Identify which cell holds the provided text, then report its (x, y) central coordinate. 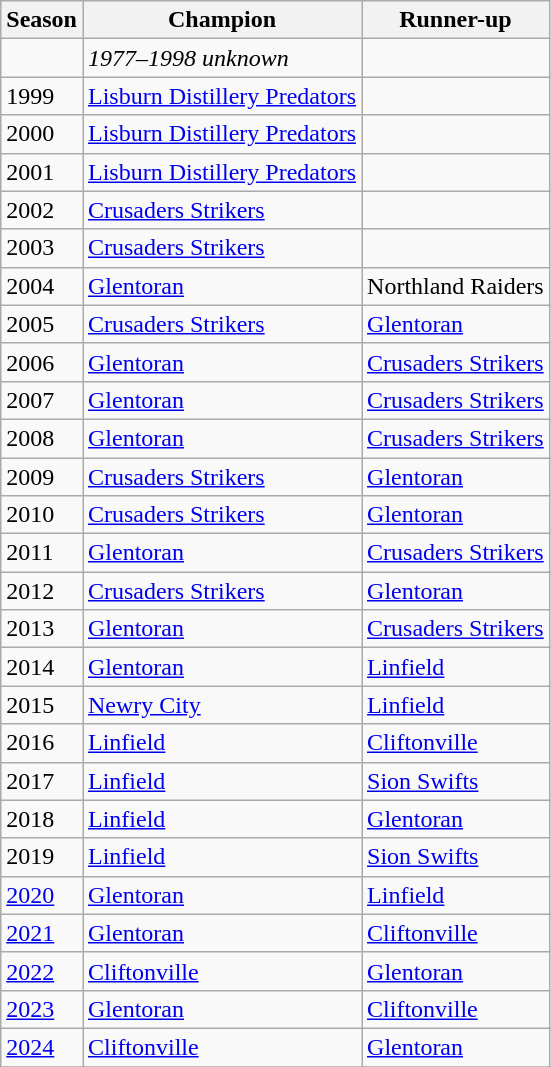
2024 (42, 1047)
2014 (42, 667)
2015 (42, 705)
1977–1998 unknown (222, 58)
2002 (42, 210)
Northland Raiders (456, 286)
2007 (42, 400)
2001 (42, 172)
Champion (222, 20)
2020 (42, 895)
2004 (42, 286)
2017 (42, 781)
2008 (42, 438)
2003 (42, 248)
2023 (42, 1009)
2011 (42, 553)
2021 (42, 933)
2022 (42, 971)
2005 (42, 324)
2016 (42, 743)
2018 (42, 819)
Newry City (222, 705)
Season (42, 20)
Runner-up (456, 20)
1999 (42, 96)
2009 (42, 477)
2006 (42, 362)
2019 (42, 857)
2000 (42, 134)
2012 (42, 591)
2010 (42, 515)
2013 (42, 629)
